Detect which cell encompasses the target text, then output its [X, Y] center coordinate. 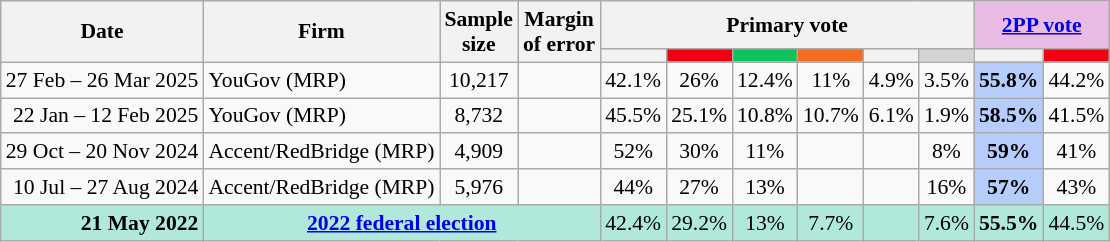
Firm [321, 32]
42.4% [633, 223]
22 Jan – 12 Feb 2025 [102, 116]
26% [699, 80]
4,909 [479, 152]
21 May 2022 [102, 223]
30% [699, 152]
4.9% [892, 80]
8,732 [479, 116]
2022 federal election [402, 223]
43% [1076, 187]
52% [633, 152]
Marginof error [559, 32]
6.1% [892, 116]
29.2% [699, 223]
1.9% [946, 116]
Samplesize [479, 32]
44% [633, 187]
16% [946, 187]
10.8% [765, 116]
8% [946, 152]
44.2% [1076, 80]
7.6% [946, 223]
Date [102, 32]
44.5% [1076, 223]
3.5% [946, 80]
2PP vote [1042, 25]
27% [699, 187]
45.5% [633, 116]
55.5% [1008, 223]
10 Jul – 27 Aug 2024 [102, 187]
27 Feb – 26 Mar 2025 [102, 80]
5,976 [479, 187]
25.1% [699, 116]
59% [1008, 152]
10.7% [831, 116]
57% [1008, 187]
7.7% [831, 223]
41.5% [1076, 116]
58.5% [1008, 116]
41% [1076, 152]
Primary vote [787, 25]
10,217 [479, 80]
42.1% [633, 80]
29 Oct – 20 Nov 2024 [102, 152]
55.8% [1008, 80]
12.4% [765, 80]
